Identify which cell holds the provided text, then report its (X, Y) central coordinate. 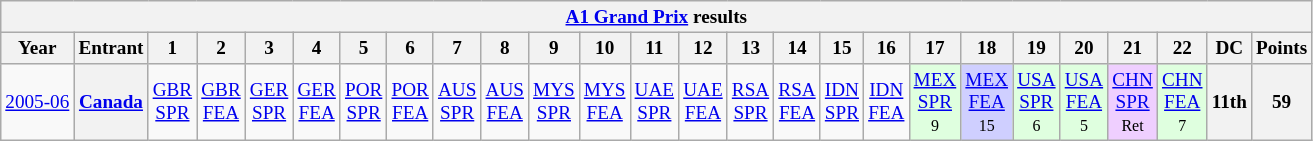
13 (750, 48)
21 (1133, 48)
UAEFEA (704, 102)
GBRSPR (172, 102)
USASPR6 (1037, 102)
3 (269, 48)
MEXFEA15 (987, 102)
Canada (111, 102)
2 (222, 48)
7 (457, 48)
AUSSPR (457, 102)
IDNFEA (886, 102)
MYSSPR (554, 102)
15 (842, 48)
22 (1182, 48)
AUSFEA (505, 102)
MEXSPR9 (935, 102)
DC (1229, 48)
UAESPR (654, 102)
9 (554, 48)
USAFEA5 (1084, 102)
RSAFEA (797, 102)
4 (317, 48)
MYSFEA (604, 102)
14 (797, 48)
PORSPR (363, 102)
16 (886, 48)
20 (1084, 48)
1 (172, 48)
GERSPR (269, 102)
IDNSPR (842, 102)
A1 Grand Prix results (656, 17)
2005-06 (38, 102)
RSASPR (750, 102)
Entrant (111, 48)
12 (704, 48)
8 (505, 48)
Year (38, 48)
PORFEA (410, 102)
Points (1281, 48)
CHNSPRRet (1133, 102)
18 (987, 48)
11 (654, 48)
11th (1229, 102)
17 (935, 48)
5 (363, 48)
19 (1037, 48)
GBRFEA (222, 102)
6 (410, 48)
59 (1281, 102)
10 (604, 48)
GERFEA (317, 102)
CHNFEA7 (1182, 102)
